For the text-containing cell, return its midpoint in (x, y) coordinate format. 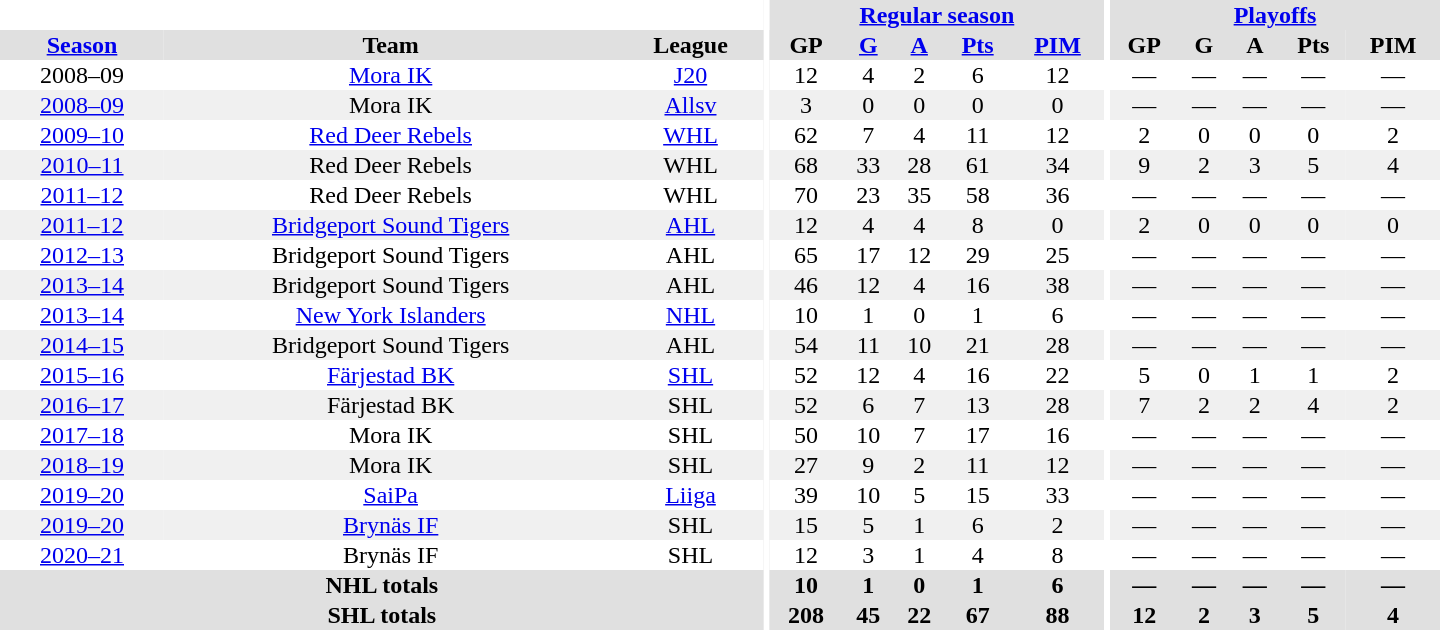
SHL totals (382, 615)
62 (806, 135)
50 (806, 435)
2010–11 (82, 165)
68 (806, 165)
Allsv (690, 105)
61 (978, 165)
29 (978, 255)
46 (806, 285)
2016–17 (82, 405)
2009–10 (82, 135)
Season (82, 45)
27 (806, 465)
Team (390, 45)
New York Islanders (390, 315)
NHL totals (382, 585)
38 (1058, 285)
2020–21 (82, 555)
39 (806, 495)
21 (978, 345)
34 (1058, 165)
23 (868, 195)
35 (920, 195)
Regular season (936, 15)
65 (806, 255)
Playoffs (1275, 15)
13 (978, 405)
67 (978, 615)
J20 (690, 75)
NHL (690, 315)
45 (868, 615)
SaiPa (390, 495)
Liiga (690, 495)
2014–15 (82, 345)
2018–19 (82, 465)
88 (1058, 615)
2017–18 (82, 435)
2015–16 (82, 375)
League (690, 45)
208 (806, 615)
2012–13 (82, 255)
58 (978, 195)
70 (806, 195)
25 (1058, 255)
54 (806, 345)
36 (1058, 195)
